From the cell containing the given text, extract its center point as [X, Y] coordinate. 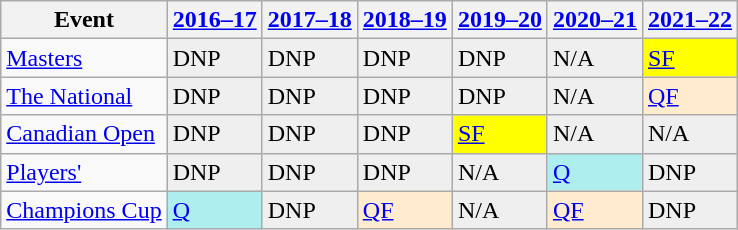
Players' [84, 172]
2016–17 [214, 20]
2019–20 [500, 20]
Champions Cup [84, 210]
Event [84, 20]
The National [84, 96]
Masters [84, 58]
2021–22 [690, 20]
2020–21 [594, 20]
Canadian Open [84, 134]
2017–18 [310, 20]
2018–19 [404, 20]
